Extract the (X, Y) coordinate from the center of the cell holding the provided text.  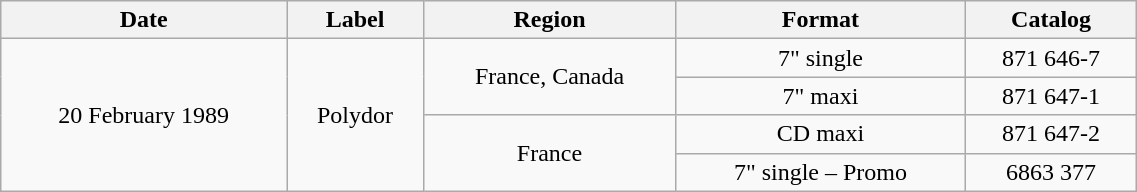
Catalog (1051, 20)
France, Canada (549, 77)
20 February 1989 (144, 115)
Format (821, 20)
Region (549, 20)
Date (144, 20)
871 647-1 (1051, 96)
871 646-7 (1051, 58)
871 647-2 (1051, 134)
7" single (821, 58)
7" maxi (821, 96)
Polydor (356, 115)
7" single – Promo (821, 172)
France (549, 153)
CD maxi (821, 134)
Label (356, 20)
6863 377 (1051, 172)
